Return the [x, y] coordinate for the center point of the cell that contains the specified text.  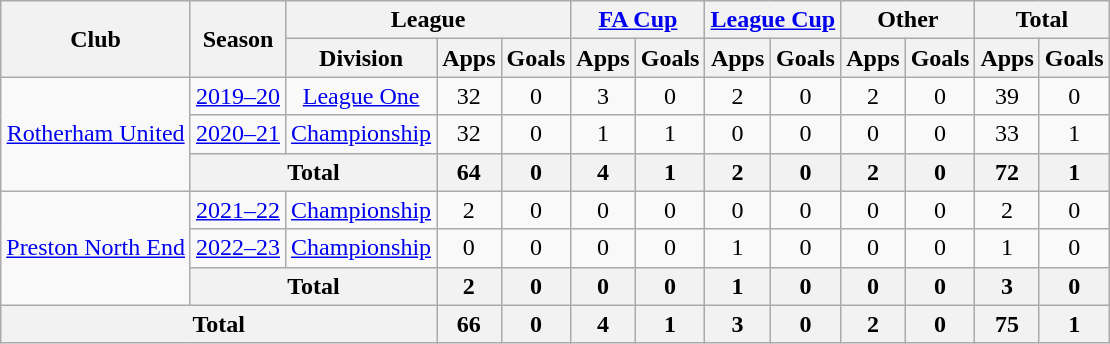
2021–22 [238, 210]
33 [1007, 134]
Club [96, 39]
2022–23 [238, 248]
72 [1007, 172]
66 [469, 324]
2020–21 [238, 134]
League Cup [773, 20]
39 [1007, 96]
Other [908, 20]
Division [362, 58]
64 [469, 172]
Rotherham United [96, 134]
League [428, 20]
Preston North End [96, 248]
League One [362, 96]
FA Cup [638, 20]
2019–20 [238, 96]
Season [238, 39]
75 [1007, 324]
